Extract the [X, Y] coordinate from the center of the cell holding the provided text.  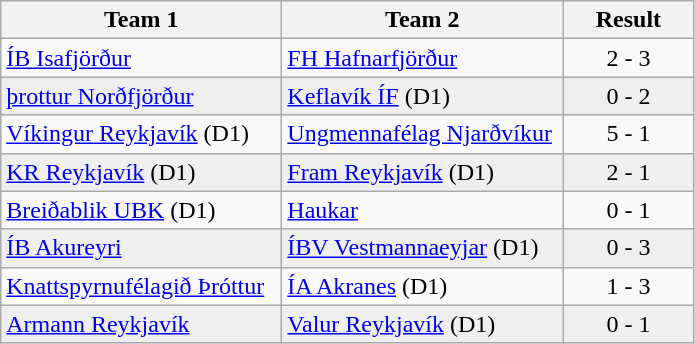
ÍBV Vestmannaeyjar (D1) [422, 248]
Breiðablik UBK (D1) [142, 210]
0 - 3 [628, 248]
ÍA Akranes (D1) [422, 286]
FH Hafnarfjörður [422, 58]
Ungmennafélag Njarðvíkur [422, 134]
2 - 1 [628, 172]
Víkingur Reykjavík (D1) [142, 134]
Keflavík ÍF (D1) [422, 96]
Team 2 [422, 20]
ÍB Isafjörður [142, 58]
Knattspyrnufélagið Þróttur [142, 286]
Result [628, 20]
Team 1 [142, 20]
1 - 3 [628, 286]
Haukar [422, 210]
ÍB Akureyri [142, 248]
Armann Reykjavík [142, 324]
Fram Reykjavík (D1) [422, 172]
0 - 2 [628, 96]
KR Reykjavík (D1) [142, 172]
2 - 3 [628, 58]
Valur Reykjavík (D1) [422, 324]
þrottur Norðfjörður [142, 96]
5 - 1 [628, 134]
